Locate the cell with the specified text and output its [X, Y] center coordinate. 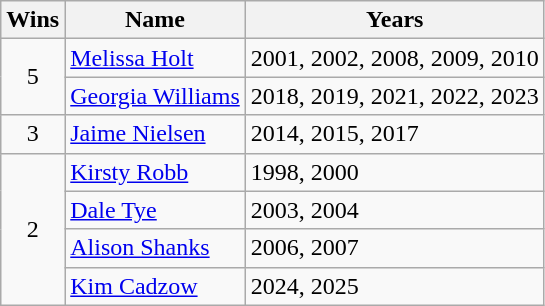
Alison Shanks [156, 248]
Dale Tye [156, 210]
5 [33, 77]
Name [156, 20]
2003, 2004 [394, 210]
Kim Cadzow [156, 286]
3 [33, 134]
2006, 2007 [394, 248]
Years [394, 20]
1998, 2000 [394, 172]
2018, 2019, 2021, 2022, 2023 [394, 96]
2024, 2025 [394, 286]
2014, 2015, 2017 [394, 134]
Melissa Holt [156, 58]
Jaime Nielsen [156, 134]
2 [33, 229]
2001, 2002, 2008, 2009, 2010 [394, 58]
Wins [33, 20]
Georgia Williams [156, 96]
Kirsty Robb [156, 172]
